Scan for the cell matching the given text and deliver its (X, Y) coordinate at center. 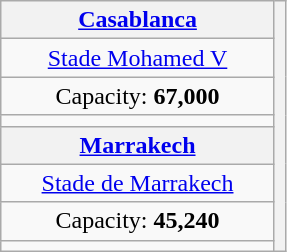
Capacity: 45,240 (138, 221)
Casablanca (138, 20)
Stade de Marrakech (138, 183)
Capacity: 67,000 (138, 96)
Marrakech (138, 145)
Stade Mohamed V (138, 58)
